Capture the cell that displays the provided text and extract its [x, y] central coordinate. 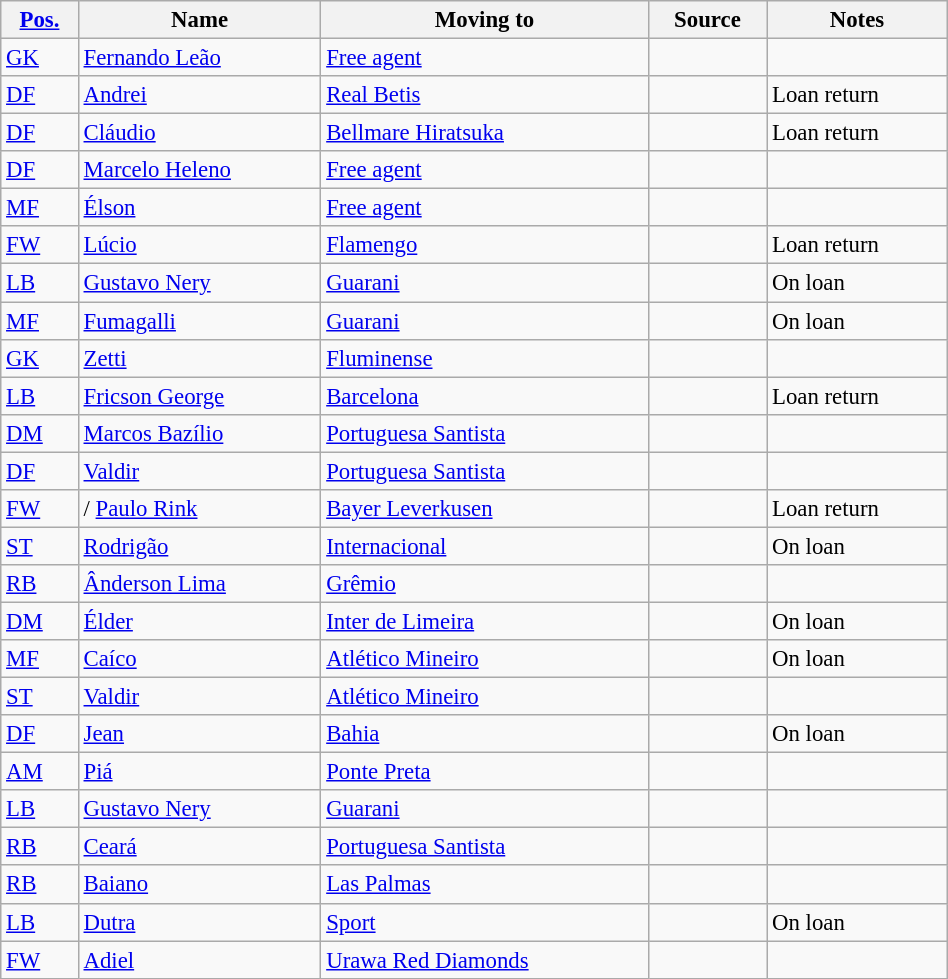
Marcos Bazílio [200, 433]
Internacional [484, 546]
Inter de Limeira [484, 621]
Fricson George [200, 396]
Marcelo Heleno [200, 170]
Urawa Red Diamonds [484, 960]
Moving to [484, 20]
Cláudio [200, 133]
/ Paulo Rink [200, 509]
Fluminense [484, 358]
Source [708, 20]
Jean [200, 734]
Bayer Leverkusen [484, 509]
Pos. [40, 20]
Sport [484, 922]
Andrei [200, 95]
Fernando Leão [200, 58]
Real Betis [484, 95]
Ânderson Lima [200, 584]
AM [40, 772]
Grêmio [484, 584]
Élson [200, 208]
Piá [200, 772]
Bellmare Hiratsuka [484, 133]
Lúcio [200, 245]
Élder [200, 621]
Bahia [484, 734]
Las Palmas [484, 885]
Fumagalli [200, 321]
Dutra [200, 922]
Adiel [200, 960]
Name [200, 20]
Baiano [200, 885]
Barcelona [484, 396]
Zetti [200, 358]
Ceará [200, 847]
Rodrigão [200, 546]
Notes [858, 20]
Caíco [200, 659]
Ponte Preta [484, 772]
Flamengo [484, 245]
